Return (X, Y) of the center of cell containing provided text 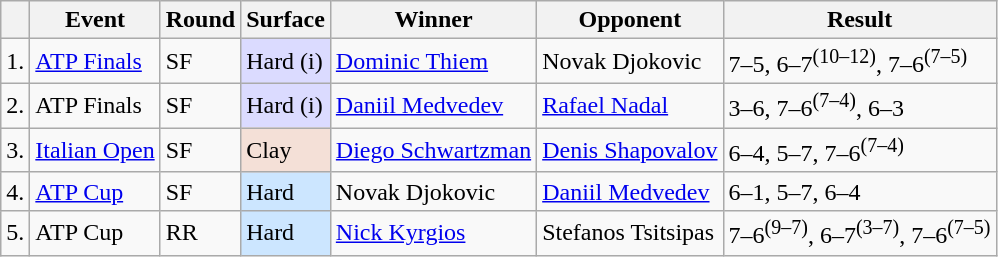
7–6(9–7), 6–7(3–7), 7–6(7–5) (860, 234)
Diego Schwartzman (433, 150)
1. (16, 62)
3–6, 7–6(7–4), 6–3 (860, 106)
2. (16, 106)
Opponent (630, 20)
7–5, 6–7(10–12), 7–6(7–5) (860, 62)
RR (200, 234)
Italian Open (95, 150)
Event (95, 20)
Clay (286, 150)
Winner (433, 20)
Dominic Thiem (433, 62)
6–1, 5–7, 6–4 (860, 191)
Round (200, 20)
5. (16, 234)
3. (16, 150)
Denis Shapovalov (630, 150)
Stefanos Tsitsipas (630, 234)
Nick Kyrgios (433, 234)
Surface (286, 20)
Rafael Nadal (630, 106)
Result (860, 20)
4. (16, 191)
6–4, 5–7, 7–6(7–4) (860, 150)
